Detect which cell encompasses the target text, then output its (X, Y) center coordinate. 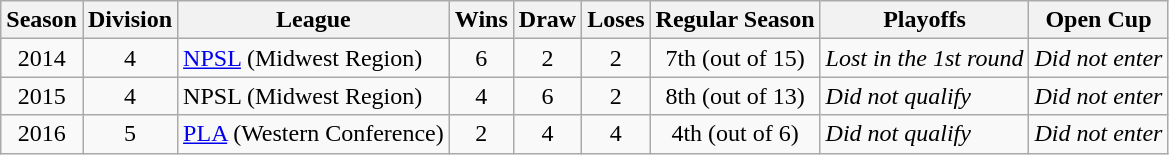
Regular Season (735, 20)
Division (130, 20)
League (314, 20)
8th (out of 13) (735, 96)
Open Cup (1098, 20)
Season (42, 20)
Lost in the 1st round (924, 58)
7th (out of 15) (735, 58)
5 (130, 134)
4th (out of 6) (735, 134)
2015 (42, 96)
2016 (42, 134)
Loses (616, 20)
Playoffs (924, 20)
2014 (42, 58)
PLA (Western Conference) (314, 134)
Wins (481, 20)
Draw (547, 20)
